Identify which cell holds the provided text, then report its [X, Y] central coordinate. 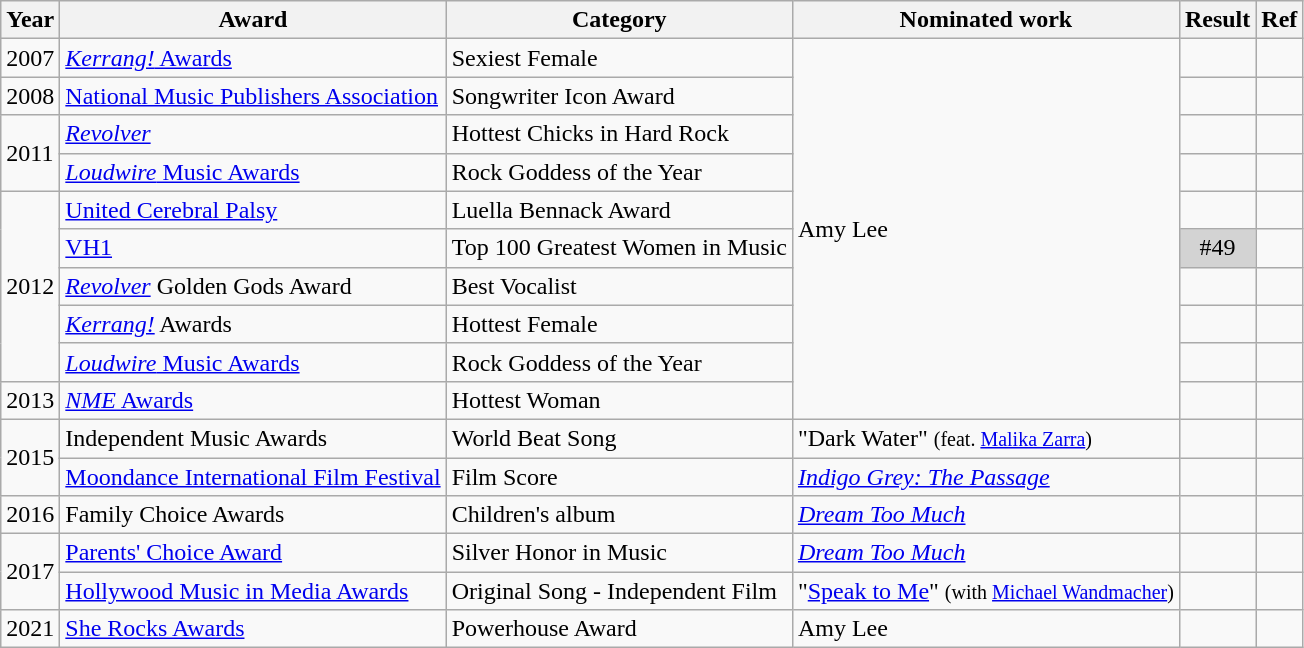
Independent Music Awards [253, 438]
Moondance International Film Festival [253, 477]
She Rocks Awards [253, 629]
#49 [1217, 248]
2015 [30, 457]
Children's album [619, 515]
Hottest Chicks in Hard Rock [619, 134]
2012 [30, 286]
Songwriter Icon Award [619, 96]
Best Vocalist [619, 286]
Film Score [619, 477]
2017 [30, 572]
Ref [1280, 20]
Family Choice Awards [253, 515]
Revolver [253, 134]
United Cerebral Palsy [253, 210]
2011 [30, 153]
Indigo Grey: The Passage [986, 477]
2021 [30, 629]
Top 100 Greatest Women in Music [619, 248]
2016 [30, 515]
Category [619, 20]
Parents' Choice Award [253, 553]
Sexiest Female [619, 58]
Year [30, 20]
Result [1217, 20]
"Dark Water" (feat. Malika Zarra) [986, 438]
Hottest Female [619, 324]
2013 [30, 400]
Revolver Golden Gods Award [253, 286]
VH1 [253, 248]
2007 [30, 58]
Original Song - Independent Film [619, 591]
National Music Publishers Association [253, 96]
"Speak to Me" (with Michael Wandmacher) [986, 591]
Hollywood Music in Media Awards [253, 591]
Luella Bennack Award [619, 210]
World Beat Song [619, 438]
Powerhouse Award [619, 629]
2008 [30, 96]
Silver Honor in Music [619, 553]
Hottest Woman [619, 400]
Award [253, 20]
Nominated work [986, 20]
NME Awards [253, 400]
